Return the (x, y) coordinate for the center point of the cell that contains the specified text.  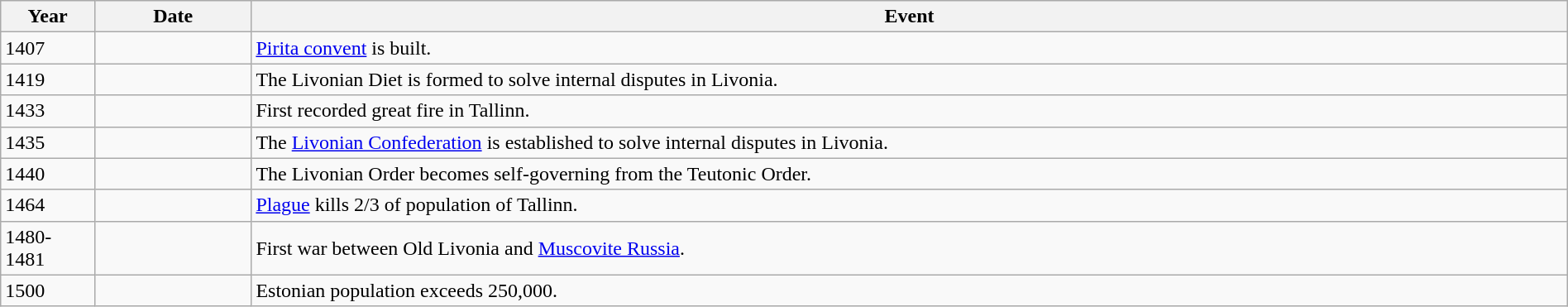
1500 (48, 290)
1440 (48, 174)
Year (48, 17)
The Livonian Order becomes self-governing from the Teutonic Order. (910, 174)
First recorded great fire in Tallinn. (910, 111)
1480-1481 (48, 248)
1419 (48, 79)
1433 (48, 111)
The Livonian Confederation is established to solve internal disputes in Livonia. (910, 142)
1435 (48, 142)
Date (172, 17)
The Livonian Diet is formed to solve internal disputes in Livonia. (910, 79)
1464 (48, 205)
Event (910, 17)
Plague kills 2/3 of population of Tallinn. (910, 205)
Estonian population exceeds 250,000. (910, 290)
First war between Old Livonia and Muscovite Russia. (910, 248)
1407 (48, 48)
Pirita convent is built. (910, 48)
